Scan for the cell matching the given text and deliver its (X, Y) coordinate at center. 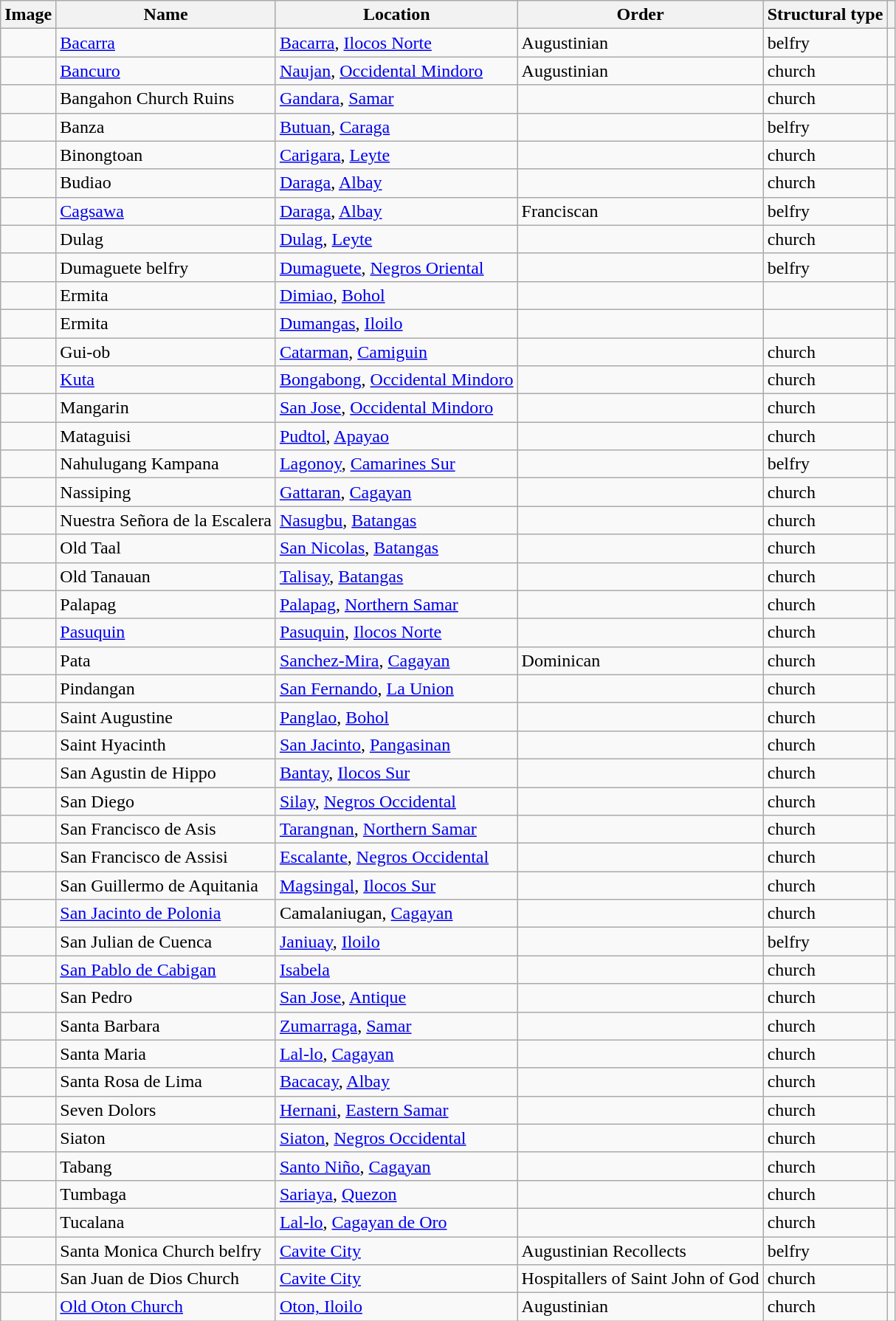
Mataguisi (166, 436)
Old Taal (166, 548)
Isabela (396, 970)
Budiao (166, 183)
San Juan de Dios Church (166, 1279)
Hernani, Eastern Samar (396, 1110)
Silay, Negros Occidental (396, 801)
San Francisco de Asis (166, 829)
San Francisco de Assisi (166, 858)
Oton, Iloilo (396, 1307)
Kuta (166, 380)
Dumangas, Iloilo (396, 323)
San Jose, Antique (396, 998)
San Jacinto, Pangasinan (396, 745)
Sariaya, Quezon (396, 1194)
Magsingal, Ilocos Sur (396, 886)
Pasuquin, Ilocos Norte (396, 632)
Carigara, Leyte (396, 155)
Palapag (166, 604)
Butuan, Caraga (396, 127)
Santa Barbara (166, 1026)
Camalaniugan, Cagayan (396, 914)
Nassiping (166, 492)
Order (641, 15)
Santa Rosa de Lima (166, 1082)
Lagonoy, Camarines Sur (396, 464)
Lal-lo, Cagayan (396, 1054)
San Julian de Cuenca (166, 942)
Talisay, Batangas (396, 576)
Bongabong, Occidental Mindoro (396, 380)
Old Oton Church (166, 1307)
Pudtol, Apayao (396, 436)
Name (166, 15)
Location (396, 15)
Zumarraga, Samar (396, 1026)
Santo Niño, Cagayan (396, 1166)
Dumaguete, Negros Oriental (396, 267)
Gandara, Samar (396, 99)
Dulag, Leyte (396, 239)
Tucalana (166, 1222)
Tumbaga (166, 1194)
Siaton (166, 1138)
Structural type (825, 15)
Nuestra Señora de la Escalera (166, 520)
Augustinian Recollects (641, 1251)
Bancuro (166, 71)
Lal-lo, Cagayan de Oro (396, 1222)
Mangarin (166, 408)
Tarangnan, Northern Samar (396, 829)
Dumaguete belfry (166, 267)
Nahulugang Kampana (166, 464)
Escalante, Negros Occidental (396, 858)
San Jacinto de Polonia (166, 914)
Catarman, Camiguin (396, 352)
Nasugbu, Batangas (396, 520)
Siaton, Negros Occidental (396, 1138)
Panglao, Bohol (396, 717)
Saint Hyacinth (166, 745)
Cagsawa (166, 211)
Hospitallers of Saint John of God (641, 1279)
Saint Augustine (166, 717)
Pasuquin (166, 632)
Dominican (641, 660)
San Pablo de Cabigan (166, 970)
Franciscan (641, 211)
Bacacay, Albay (396, 1082)
Pindangan (166, 689)
Banza (166, 127)
Old Tanauan (166, 576)
San Pedro (166, 998)
Bacarra (166, 43)
San Agustin de Hippo (166, 773)
San Fernando, La Union (396, 689)
San Jose, Occidental Mindoro (396, 408)
San Nicolas, Batangas (396, 548)
Image (28, 15)
Gattaran, Cagayan (396, 492)
San Guillermo de Aquitania (166, 886)
Naujan, Occidental Mindoro (396, 71)
San Diego (166, 801)
Binongtoan (166, 155)
Dimiao, Bohol (396, 295)
Tabang (166, 1166)
Gui-ob (166, 352)
Dulag (166, 239)
Bacarra, Ilocos Norte (396, 43)
Seven Dolors (166, 1110)
Santa Monica Church belfry (166, 1251)
Bangahon Church Ruins (166, 99)
Janiuay, Iloilo (396, 942)
Sanchez-Mira, Cagayan (396, 660)
Santa Maria (166, 1054)
Palapag, Northern Samar (396, 604)
Bantay, Ilocos Sur (396, 773)
Pata (166, 660)
